Return [x, y] of the center of cell containing provided text 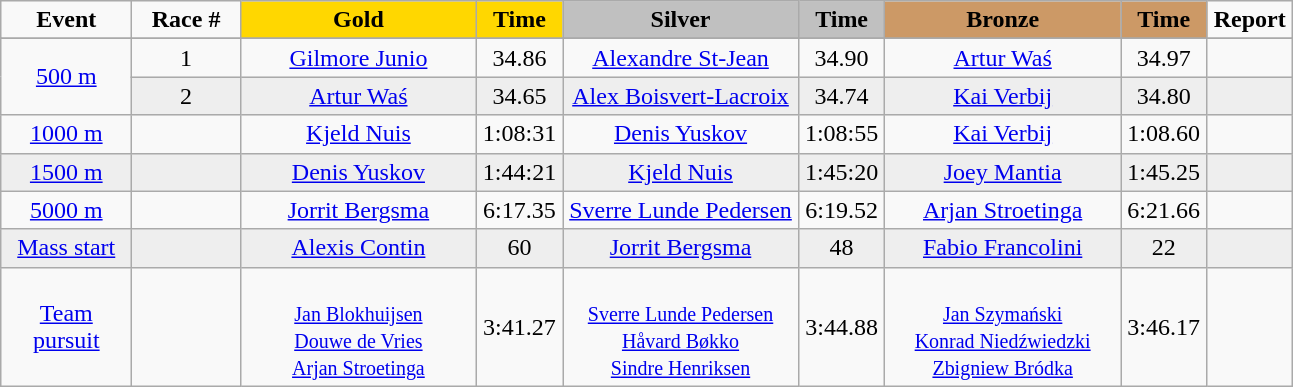
22 [1164, 248]
34.74 [842, 96]
34.65 [519, 96]
Alexandre St-Jean [680, 58]
Report [1250, 20]
48 [842, 248]
Fabio Francolini [1003, 248]
500 m [66, 77]
60 [519, 248]
3:41.27 [519, 326]
Jan SzymańskiKonrad NiedźwiedzkiZbigniew Bródka [1003, 326]
5000 m [66, 210]
3:46.17 [1164, 326]
Gilmore Junio [358, 58]
1500 m [66, 172]
Sverre Lunde PedersenHåvard BøkkoSindre Henriksen [680, 326]
Bronze [1003, 20]
6:21.66 [1164, 210]
1 [186, 58]
1:45:20 [842, 172]
Team pursuit [66, 326]
Gold [358, 20]
34.90 [842, 58]
1:45.25 [1164, 172]
34.80 [1164, 96]
2 [186, 96]
Alexis Contin [358, 248]
1:08.60 [1164, 134]
Sverre Lunde Pedersen [680, 210]
Joey Mantia [1003, 172]
Silver [680, 20]
Alex Boisvert-Lacroix [680, 96]
Event [66, 20]
Jan BlokhuijsenDouwe de VriesArjan Stroetinga [358, 326]
3:44.88 [842, 326]
1:08:31 [519, 134]
34.86 [519, 58]
1:08:55 [842, 134]
34.97 [1164, 58]
Arjan Stroetinga [1003, 210]
1000 m [66, 134]
1:44:21 [519, 172]
6:17.35 [519, 210]
6:19.52 [842, 210]
Race # [186, 20]
Mass start [66, 248]
